Determine the [x, y] coordinate at the center of the cell enclosing the given text.  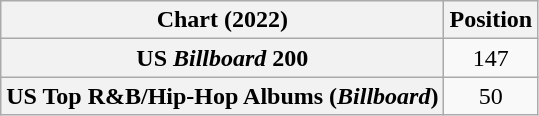
Chart (2022) [222, 20]
Position [491, 20]
50 [491, 96]
147 [491, 58]
US Top R&B/Hip-Hop Albums (Billboard) [222, 96]
US Billboard 200 [222, 58]
